Determine the [x, y] coordinate at the center of the cell enclosing the given text.  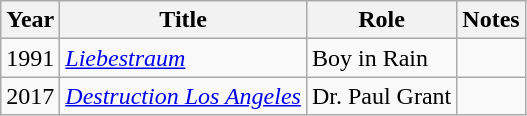
1991 [30, 58]
Boy in Rain [381, 58]
Year [30, 20]
Notes [491, 20]
Dr. Paul Grant [381, 96]
Destruction Los Angeles [184, 96]
2017 [30, 96]
Role [381, 20]
Liebestraum [184, 58]
Title [184, 20]
